Scan for the cell matching the given text and deliver its (x, y) coordinate at center. 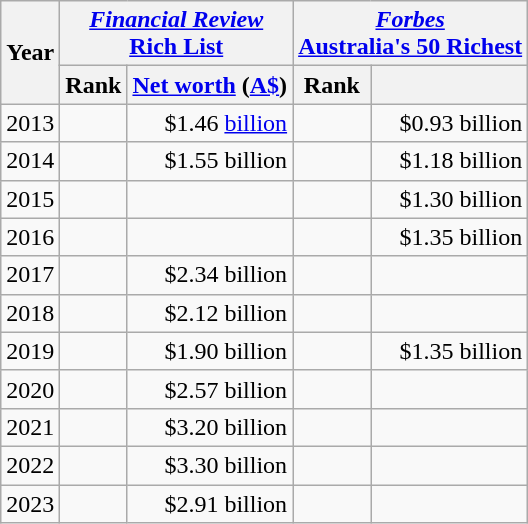
2023 (30, 503)
ForbesAustralia's 50 Richest (410, 34)
2022 (30, 465)
2021 (30, 427)
$0.93 billion (450, 123)
2014 (30, 161)
2015 (30, 199)
Year (30, 52)
$3.30 billion (210, 465)
2018 (30, 313)
2020 (30, 389)
2019 (30, 351)
2013 (30, 123)
$1.90 billion (210, 351)
Financial ReviewRich List (176, 34)
Net worth (A$) (210, 85)
2016 (30, 237)
$2.34 billion (210, 275)
$2.12 billion (210, 313)
$1.46 billion (210, 123)
$2.91 billion (210, 503)
2017 (30, 275)
$1.30 billion (450, 199)
$1.18 billion (450, 161)
$1.55 billion (210, 161)
$2.57 billion (210, 389)
$3.20 billion (210, 427)
